Provide the (x, y) coordinate of the cell's center where the given text is located.  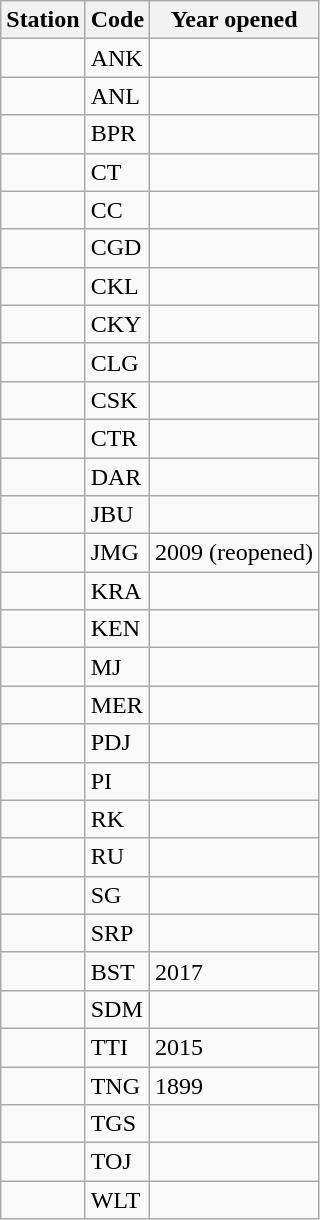
BST (117, 971)
Station (43, 20)
Year opened (234, 20)
MJ (117, 667)
Code (117, 20)
KEN (117, 629)
CT (117, 172)
JBU (117, 515)
TNG (117, 1085)
DAR (117, 477)
CSK (117, 400)
PDJ (117, 743)
SG (117, 895)
2015 (234, 1047)
CGD (117, 248)
BPR (117, 134)
SDM (117, 1009)
2009 (reopened) (234, 553)
1899 (234, 1085)
ANK (117, 58)
TTI (117, 1047)
CKL (117, 286)
ANL (117, 96)
CC (117, 210)
2017 (234, 971)
WLT (117, 1200)
MER (117, 705)
JMG (117, 553)
TOJ (117, 1162)
SRP (117, 933)
RU (117, 857)
TGS (117, 1124)
PI (117, 781)
CTR (117, 438)
RK (117, 819)
CLG (117, 362)
KRA (117, 591)
CKY (117, 324)
